Provide the [X, Y] coordinate of the cell's center where the given text is located.  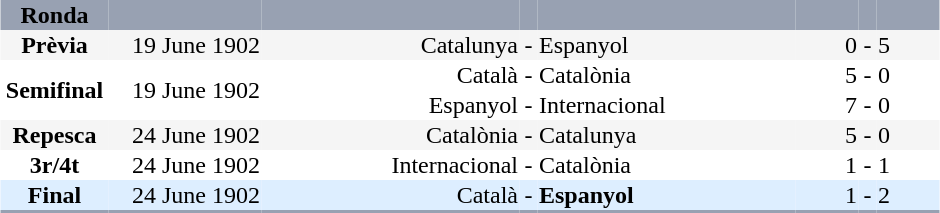
Semifinal [54, 90]
7 [828, 105]
Final [54, 195]
3r/4t [54, 165]
Prèvia [54, 45]
Ronda [54, 15]
Repesca [54, 135]
2 [908, 195]
